Find where the given text appears and provide that cell's center as (X, Y) coordinate. 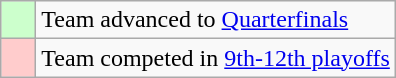
Team competed in 9th-12th playoffs (216, 58)
Team advanced to Quarterfinals (216, 20)
